Return the (X, Y) coordinate for the center point of the cell that contains the specified text.  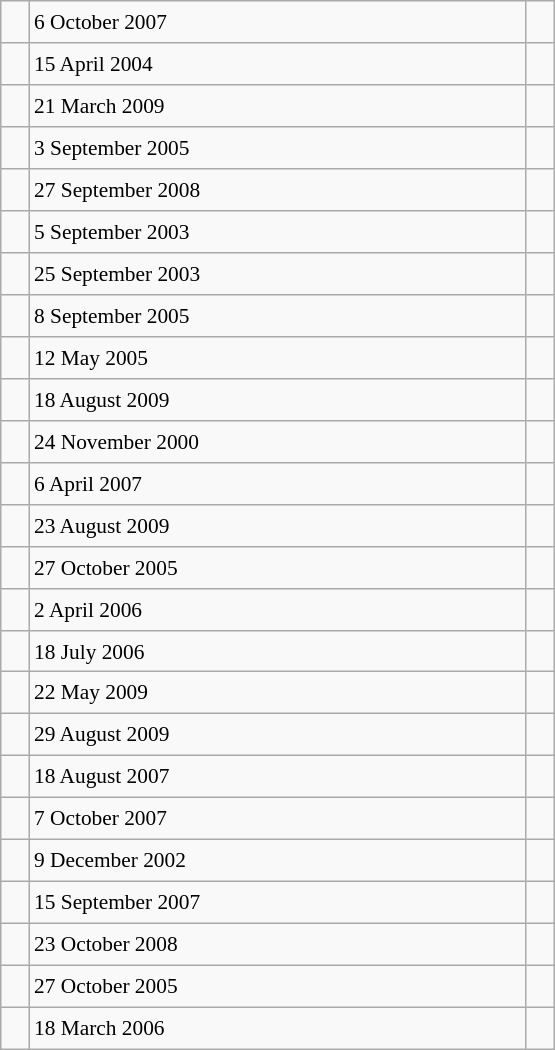
18 August 2009 (278, 399)
25 September 2003 (278, 274)
7 October 2007 (278, 819)
23 October 2008 (278, 945)
3 September 2005 (278, 148)
18 March 2006 (278, 1028)
12 May 2005 (278, 358)
8 September 2005 (278, 316)
15 September 2007 (278, 903)
27 September 2008 (278, 190)
6 April 2007 (278, 483)
23 August 2009 (278, 525)
6 October 2007 (278, 22)
9 December 2002 (278, 861)
29 August 2009 (278, 735)
21 March 2009 (278, 106)
15 April 2004 (278, 64)
18 July 2006 (278, 651)
2 April 2006 (278, 609)
22 May 2009 (278, 693)
5 September 2003 (278, 232)
24 November 2000 (278, 441)
18 August 2007 (278, 777)
